Determine the [X, Y] coordinate at the center of the cell enclosing the given text.  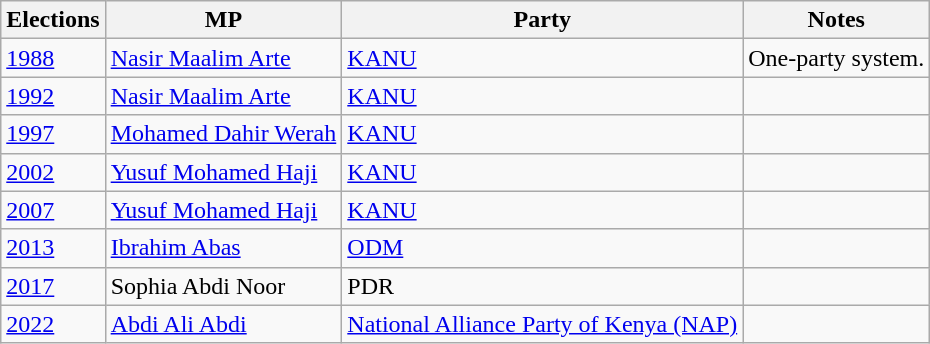
1997 [53, 134]
1992 [53, 96]
ODM [542, 248]
MP [224, 20]
National Alliance Party of Kenya (NAP) [542, 324]
2022 [53, 324]
2007 [53, 210]
Elections [53, 20]
Sophia Abdi Noor [224, 286]
One-party system. [836, 58]
2017 [53, 286]
Ibrahim Abas [224, 248]
Mohamed Dahir Werah [224, 134]
Party [542, 20]
Notes [836, 20]
PDR [542, 286]
1988 [53, 58]
2002 [53, 172]
Abdi Ali Abdi [224, 324]
2013 [53, 248]
